From the cell containing the given text, extract its center point as (X, Y) coordinate. 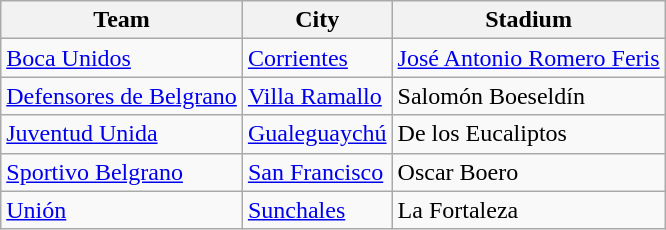
San Francisco (317, 172)
Unión (122, 210)
Villa Ramallo (317, 96)
Oscar Boero (528, 172)
José Antonio Romero Feris (528, 58)
Team (122, 20)
Gualeguaychú (317, 134)
Defensores de Belgrano (122, 96)
De los Eucaliptos (528, 134)
Stadium (528, 20)
Salomón Boeseldín (528, 96)
Sportivo Belgrano (122, 172)
City (317, 20)
La Fortaleza (528, 210)
Juventud Unida (122, 134)
Corrientes (317, 58)
Sunchales (317, 210)
Boca Unidos (122, 58)
